Determine the [X, Y] coordinate at the center of the cell enclosing the given text.  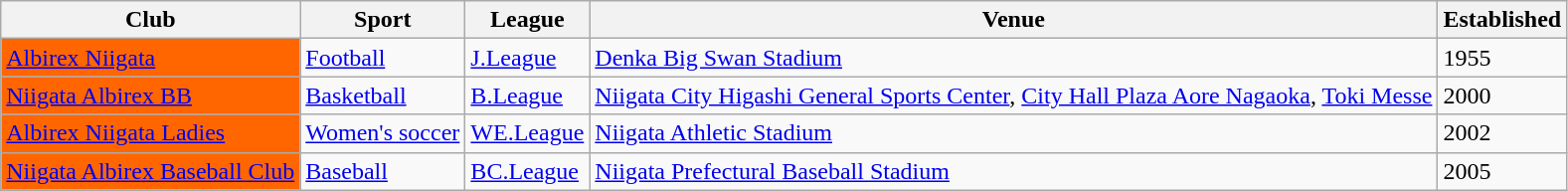
BC.League [527, 171]
Football [383, 58]
Niigata City Higashi General Sports Center, City Hall Plaza Aore Nagaoka, Toki Messe [1014, 95]
Niigata Albirex Baseball Club [151, 171]
2000 [1502, 95]
Venue [1014, 20]
Niigata Athletic Stadium [1014, 133]
Denka Big Swan Stadium [1014, 58]
J.League [527, 58]
Women's soccer [383, 133]
Niigata Albirex BB [151, 95]
Baseball [383, 171]
Albirex Niigata [151, 58]
League [527, 20]
Niigata Prefectural Baseball Stadium [1014, 171]
WE.League [527, 133]
Club [151, 20]
Sport [383, 20]
1955 [1502, 58]
Established [1502, 20]
2005 [1502, 171]
Basketball [383, 95]
B.League [527, 95]
Albirex Niigata Ladies [151, 133]
2002 [1502, 133]
